For the text-containing cell, return its midpoint in [x, y] coordinate format. 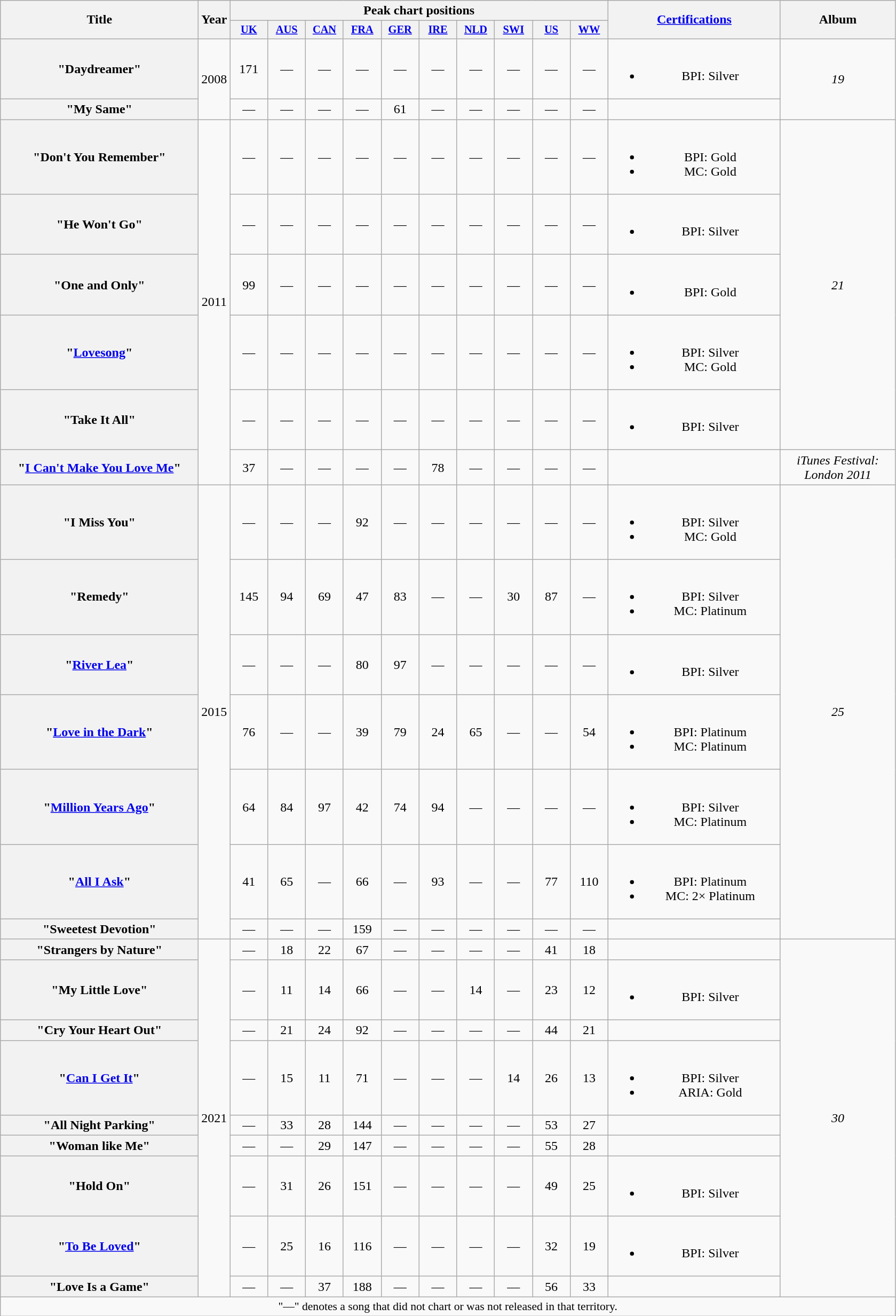
AUS [287, 30]
71 [362, 1078]
87 [552, 597]
"Cry Your Heart Out" [99, 1030]
CAN [324, 30]
84 [287, 807]
69 [324, 597]
"I Can't Make You Love Me" [99, 468]
iTunes Festival: London 2011 [838, 468]
BPI: PlatinumMC: 2× Platinum [694, 881]
16 [324, 1246]
83 [400, 597]
2015 [215, 712]
2021 [215, 1118]
Year [215, 20]
56 [552, 1287]
"Can I Get It" [99, 1078]
110 [589, 881]
13 [589, 1078]
49 [552, 1186]
42 [362, 807]
"River Lea" [99, 664]
"Love in the Dark" [99, 732]
76 [249, 732]
"Remedy" [99, 597]
"He Won't Go" [99, 224]
"One and Only" [99, 285]
SWI [513, 30]
IRE [438, 30]
54 [589, 732]
BPI: Gold [694, 285]
UK [249, 30]
2008 [215, 79]
BPI: SilverARIA: Gold [694, 1078]
67 [362, 949]
"My Same" [99, 109]
12 [589, 990]
"Don't You Remember" [99, 157]
61 [400, 109]
"—" denotes a song that did not chart or was not released in that territory. [448, 1306]
NLD [476, 30]
BPI: GoldMC: Gold [694, 157]
"To Be Loved" [99, 1246]
"Strangers by Nature" [99, 949]
171 [249, 68]
22 [324, 949]
151 [362, 1186]
2011 [215, 302]
"All I Ask" [99, 881]
47 [362, 597]
159 [362, 929]
US [552, 30]
WW [589, 30]
"Million Years Ago" [99, 807]
"Woman like Me" [99, 1146]
Certifications [694, 20]
93 [438, 881]
74 [400, 807]
FRA [362, 30]
"Lovesong" [99, 352]
147 [362, 1146]
27 [589, 1125]
116 [362, 1246]
44 [552, 1030]
"My Little Love" [99, 990]
"Love Is a Game" [99, 1287]
78 [438, 468]
"Sweetest Devotion" [99, 929]
79 [400, 732]
77 [552, 881]
39 [362, 732]
29 [324, 1146]
Title [99, 20]
53 [552, 1125]
99 [249, 285]
"Daydreamer" [99, 68]
31 [287, 1186]
23 [552, 990]
55 [552, 1146]
"Take It All" [99, 420]
144 [362, 1125]
Album [838, 20]
15 [287, 1078]
Peak chart positions [419, 11]
80 [362, 664]
188 [362, 1287]
GER [400, 30]
64 [249, 807]
145 [249, 597]
"Hold On" [99, 1186]
"I Miss You" [99, 522]
"All Night Parking" [99, 1125]
32 [552, 1246]
BPI: PlatinumMC: Platinum [694, 732]
